Provide the (X, Y) coordinate of the cell's center where the given text is located.  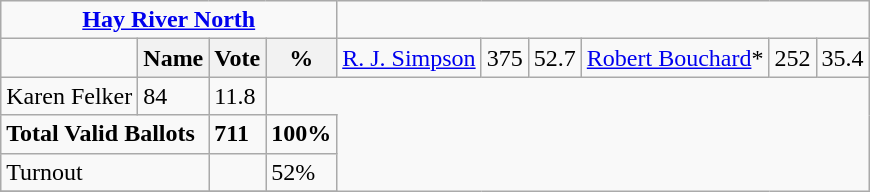
52.7 (554, 58)
84 (174, 96)
Name (174, 58)
Robert Bouchard* (675, 58)
375 (504, 58)
252 (792, 58)
11.8 (238, 96)
Karen Felker (70, 96)
52% (302, 172)
Vote (238, 58)
% (302, 58)
R. J. Simpson (409, 58)
711 (238, 134)
100% (302, 134)
Total Valid Ballots (105, 134)
Turnout (105, 172)
Hay River North (169, 20)
35.4 (842, 58)
